Identify which cell holds the provided text, then report its [x, y] central coordinate. 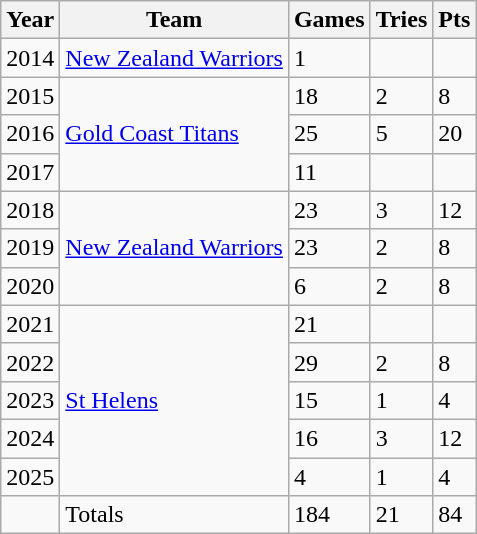
2024 [30, 438]
29 [329, 362]
2020 [30, 286]
11 [329, 172]
5 [402, 134]
2025 [30, 477]
Totals [174, 515]
18 [329, 96]
6 [329, 286]
Gold Coast Titans [174, 134]
Year [30, 20]
Team [174, 20]
Pts [454, 20]
St Helens [174, 400]
Games [329, 20]
2022 [30, 362]
Tries [402, 20]
2017 [30, 172]
2019 [30, 248]
25 [329, 134]
20 [454, 134]
2015 [30, 96]
15 [329, 400]
2018 [30, 210]
184 [329, 515]
2021 [30, 324]
84 [454, 515]
16 [329, 438]
2023 [30, 400]
2016 [30, 134]
2014 [30, 58]
